Scan for the cell matching the given text and deliver its [X, Y] coordinate at center. 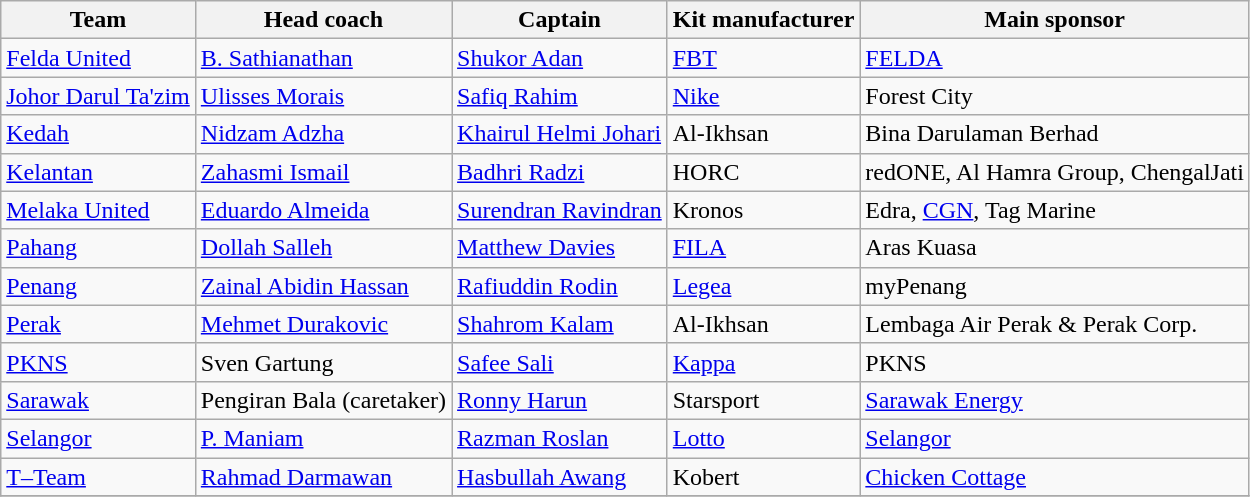
Chicken Cottage [1055, 477]
Zainal Abidin Hassan [323, 286]
Penang [98, 286]
Zahasmi Ismail [323, 172]
Pengiran Bala (caretaker) [323, 400]
Melaka United [98, 210]
Matthew Davies [560, 248]
P. Maniam [323, 438]
FBT [764, 58]
Kappa [764, 362]
B. Sathianathan [323, 58]
Ronny Harun [560, 400]
Shahrom Kalam [560, 324]
Edra, CGN, Tag Marine [1055, 210]
Sarawak [98, 400]
Khairul Helmi Johari [560, 134]
Rahmad Darmawan [323, 477]
Kobert [764, 477]
Kronos [764, 210]
Legea [764, 286]
Perak [98, 324]
Ulisses Morais [323, 96]
Bina Darulaman Berhad [1055, 134]
redONE, Al Hamra Group, ChengalJati [1055, 172]
Safee Sali [560, 362]
Head coach [323, 20]
Badhri Radzi [560, 172]
Captain [560, 20]
Hasbullah Awang [560, 477]
Kelantan [98, 172]
Aras Kuasa [1055, 248]
Shukor Adan [560, 58]
Forest City [1055, 96]
Safiq Rahim [560, 96]
Surendran Ravindran [560, 210]
Kit manufacturer [764, 20]
Eduardo Almeida [323, 210]
Starsport [764, 400]
Razman Roslan [560, 438]
T–Team [98, 477]
Dollah Salleh [323, 248]
Lotto [764, 438]
Kedah [98, 134]
FELDA [1055, 58]
FILA [764, 248]
Sven Gartung [323, 362]
Mehmet Durakovic [323, 324]
Pahang [98, 248]
Sarawak Energy [1055, 400]
Nike [764, 96]
Main sponsor [1055, 20]
Lembaga Air Perak & Perak Corp. [1055, 324]
Nidzam Adzha [323, 134]
Rafiuddin Rodin [560, 286]
Felda United [98, 58]
HORC [764, 172]
myPenang [1055, 286]
Johor Darul Ta'zim [98, 96]
Team [98, 20]
